Find where the given text appears and provide that cell's center as [x, y] coordinate. 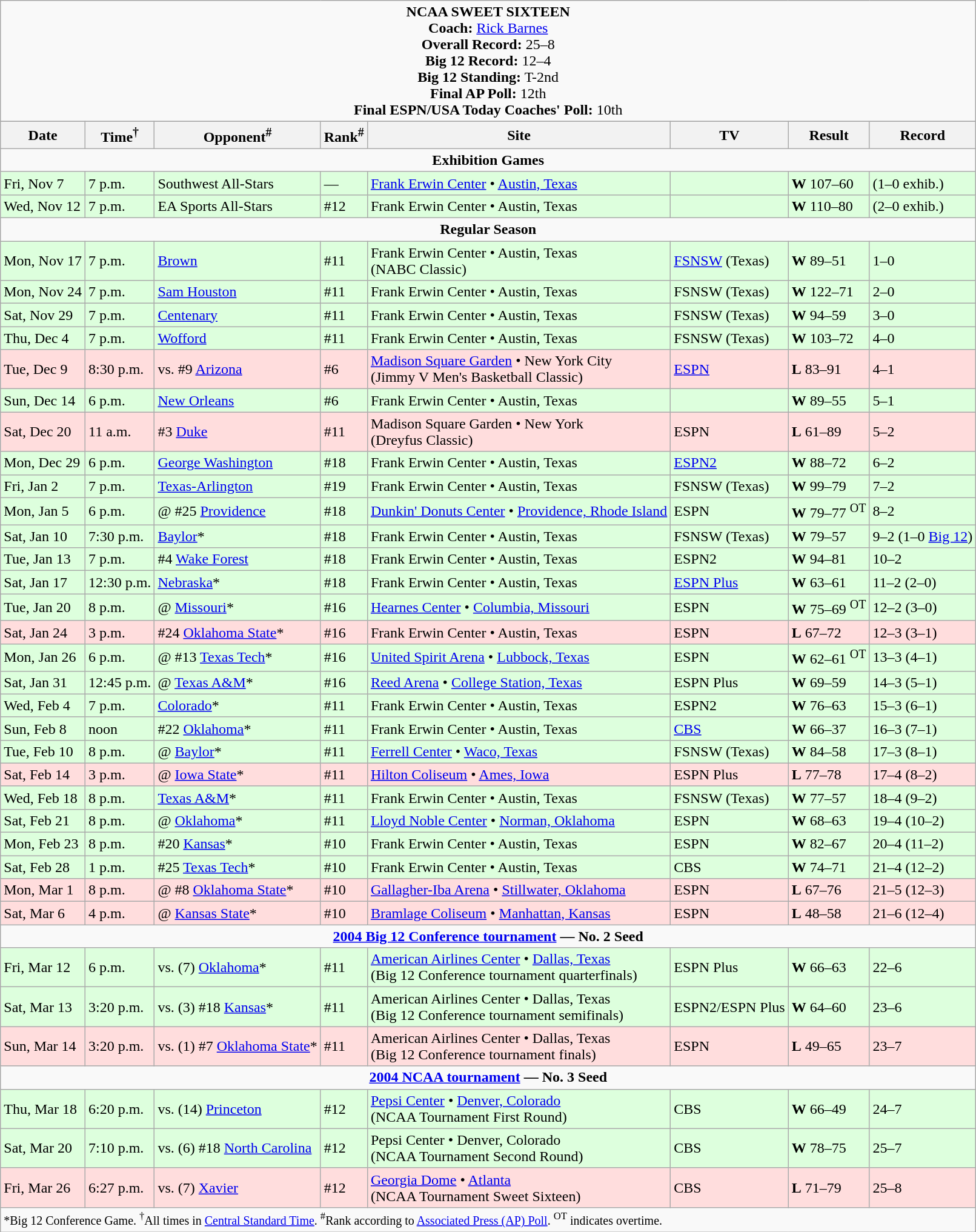
20–4 (11–2) [923, 844]
#22 Oklahoma* [237, 728]
Thu, Mar 18 [43, 1109]
vs. (3) #18 Kansas* [237, 1007]
Sat, Nov 29 [43, 315]
Sat, Feb 21 [43, 821]
18–4 (9–2) [923, 797]
EA Sports All-Stars [237, 206]
#25 Texas Tech* [237, 867]
New Orleans [237, 401]
12:30 p.m. [119, 582]
#20 Kansas* [237, 844]
6:20 p.m. [119, 1109]
8:30 p.m. [119, 370]
4 p.m. [119, 913]
@ Iowa State* [237, 774]
Sun, Mar 14 [43, 1046]
24–7 [923, 1109]
vs. (7) Xavier [237, 1188]
L 67–76 [829, 890]
Wed, Feb 4 [43, 705]
Time† [119, 136]
W 122–71 [829, 292]
W 94–59 [829, 315]
W 64–60 [829, 1007]
Site [519, 136]
25–7 [923, 1148]
6–2 [923, 463]
Baylor* [237, 536]
Pepsi Center • Denver, Colorado(NCAA Tournament Second Round) [519, 1148]
Colorado* [237, 705]
(2–0 exhib.) [923, 206]
W 89–51 [829, 261]
Sat, Jan 31 [43, 682]
Exhibition Games [488, 160]
11 a.m. [119, 431]
Wed, Feb 18 [43, 797]
@ Oklahoma* [237, 821]
(1–0 exhib.) [923, 183]
W 84–58 [829, 751]
W 79–57 [829, 536]
@ #25 Providence [237, 511]
Frank Erwin Center • Austin, Texas(NABC Classic) [519, 261]
2004 Big 12 Conference tournament — No. 2 Seed [488, 936]
@ Baylor* [237, 751]
Mon, Jan 26 [43, 658]
W 68–63 [829, 821]
11–2 (2–0) [923, 582]
22–6 [923, 967]
vs. #9 Arizona [237, 370]
L 48–58 [829, 913]
W 103–72 [829, 338]
Fri, Mar 12 [43, 967]
7:10 p.m. [119, 1148]
4–0 [923, 338]
W 77–57 [829, 797]
Sat, Mar 6 [43, 913]
TV [729, 136]
@ Texas A&M* [237, 682]
W 66–37 [829, 728]
vs. (6) #18 North Carolina [237, 1148]
#19 [344, 486]
Ferrell Center • Waco, Texas [519, 751]
W 110–80 [829, 206]
George Washington [237, 463]
@ #8 Oklahoma State* [237, 890]
L 67–72 [829, 632]
3–0 [923, 315]
7–2 [923, 486]
Lloyd Noble Center • Norman, Oklahoma [519, 821]
Opponent# [237, 136]
Wofford [237, 338]
12–2 (3–0) [923, 607]
@ Kansas State* [237, 913]
Centenary [237, 315]
Georgia Dome • Atlanta(NCAA Tournament Sweet Sixteen) [519, 1188]
23–7 [923, 1046]
W 89–55 [829, 401]
Mon, Mar 1 [43, 890]
25–8 [923, 1188]
Sun, Dec 14 [43, 401]
W 76–63 [829, 705]
Fri, Nov 7 [43, 183]
10–2 [923, 559]
Texas A&M* [237, 797]
Sat, Feb 14 [43, 774]
Dunkin' Donuts Center • Providence, Rhode Island [519, 511]
4–1 [923, 370]
Tue, Jan 13 [43, 559]
13–3 (4–1) [923, 658]
vs. (7) Oklahoma* [237, 967]
L 83–91 [829, 370]
American Airlines Center • Dallas, Texas(Big 12 Conference tournament finals) [519, 1046]
L 49–65 [829, 1046]
Pepsi Center • Denver, Colorado(NCAA Tournament First Round) [519, 1109]
Mon, Dec 29 [43, 463]
Sat, Mar 13 [43, 1007]
— [344, 183]
Gallagher-Iba Arena • Stillwater, Oklahoma [519, 890]
8–2 [923, 511]
W 79–77 OT [829, 511]
#24 Oklahoma State* [237, 632]
W 62–61 OT [829, 658]
Tue, Feb 10 [43, 751]
12–3 (3–1) [923, 632]
2004 NCAA tournament — No. 3 Seed [488, 1077]
vs. (1) #7 Oklahoma State* [237, 1046]
noon [119, 728]
12:45 p.m. [119, 682]
Sat, Jan 24 [43, 632]
W 88–72 [829, 463]
American Airlines Center • Dallas, Texas(Big 12 Conference tournament quarterfinals) [519, 967]
@ Missouri* [237, 607]
Sun, Feb 8 [43, 728]
Date [43, 136]
L 61–89 [829, 431]
Mon, Feb 23 [43, 844]
Sat, Mar 20 [43, 1148]
Regular Season [488, 230]
W 69–59 [829, 682]
Bramlage Coliseum • Manhattan, Kansas [519, 913]
21–4 (12–2) [923, 867]
Southwest All-Stars [237, 183]
Thu, Dec 4 [43, 338]
ESPN2/ESPN Plus [729, 1007]
23–6 [923, 1007]
1–0 [923, 261]
17–4 (8–2) [923, 774]
Sat, Jan 10 [43, 536]
5–1 [923, 401]
Sat, Jan 17 [43, 582]
W 78–75 [829, 1148]
W 66–63 [829, 967]
Madison Square Garden • New York City(Jimmy V Men's Basketball Classic) [519, 370]
#3 Duke [237, 431]
W 75–69 OT [829, 607]
14–3 (5–1) [923, 682]
W 82–67 [829, 844]
Mon, Nov 17 [43, 261]
Sam Houston [237, 292]
@ #13 Texas Tech* [237, 658]
Rank# [344, 136]
Sat, Feb 28 [43, 867]
Tue, Dec 9 [43, 370]
16–3 (7–1) [923, 728]
Hilton Coliseum • Ames, Iowa [519, 774]
1 p.m. [119, 867]
Mon, Nov 24 [43, 292]
W 107–60 [829, 183]
17–3 (8–1) [923, 751]
6:27 p.m. [119, 1188]
L 77–78 [829, 774]
W 66–49 [829, 1109]
Wed, Nov 12 [43, 206]
Brown [237, 261]
7:30 p.m. [119, 536]
21–5 (12–3) [923, 890]
Madison Square Garden • New York(Dreyfus Classic) [519, 431]
5–2 [923, 431]
vs. (14) Princeton [237, 1109]
Tue, Jan 20 [43, 607]
Fri, Mar 26 [43, 1188]
Sat, Dec 20 [43, 431]
L 71–79 [829, 1188]
*Big 12 Conference Game. †All times in Central Standard Time. #Rank according to Associated Press (AP) Poll. OT indicates overtime. [488, 1219]
W 63–61 [829, 582]
W 74–71 [829, 867]
Reed Arena • College Station, Texas [519, 682]
Result [829, 136]
United Spirit Arena • Lubbock, Texas [519, 658]
W 99–79 [829, 486]
15–3 (6–1) [923, 705]
Hearnes Center • Columbia, Missouri [519, 607]
Record [923, 136]
9–2 (1–0 Big 12) [923, 536]
#4 Wake Forest [237, 559]
American Airlines Center • Dallas, Texas(Big 12 Conference tournament semifinals) [519, 1007]
Fri, Jan 2 [43, 486]
2–0 [923, 292]
Mon, Jan 5 [43, 511]
21–6 (12–4) [923, 913]
19–4 (10–2) [923, 821]
Texas-Arlington [237, 486]
W 94–81 [829, 559]
Nebraska* [237, 582]
